Detect which cell encompasses the target text, then output its [x, y] center coordinate. 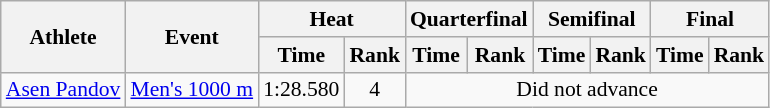
Did not advance [587, 90]
Asen Pandov [64, 90]
Event [192, 36]
Final [710, 19]
1:28.580 [301, 90]
Semifinal [592, 19]
Quarterfinal [469, 19]
Men's 1000 m [192, 90]
Heat [332, 19]
4 [374, 90]
Athlete [64, 36]
